Determine the (X, Y) coordinate at the center of the cell enclosing the given text.  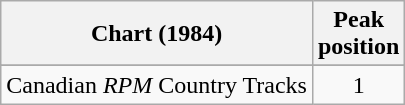
Canadian RPM Country Tracks (157, 85)
Peakposition (358, 34)
Chart (1984) (157, 34)
1 (358, 85)
